Extract the [x, y] coordinate from the center of the cell holding the provided text.  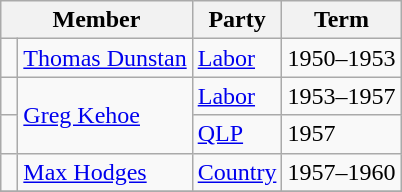
Term [342, 20]
Member [96, 20]
1953–1957 [342, 96]
Party [237, 20]
Max Hodges [105, 172]
Thomas Dunstan [105, 58]
1957 [342, 134]
QLP [237, 134]
1957–1960 [342, 172]
Country [237, 172]
1950–1953 [342, 58]
Greg Kehoe [105, 115]
